For the text-containing cell, return its midpoint in (X, Y) coordinate format. 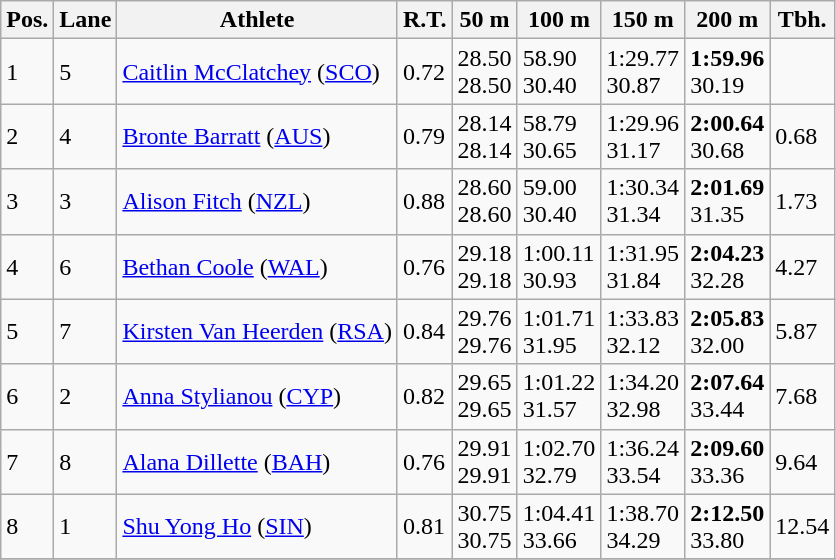
50 m (484, 20)
1:30.3431.34 (643, 202)
Bethan Coole (WAL) (258, 266)
0.79 (424, 136)
1:29.7730.87 (643, 72)
1.73 (802, 202)
58.7930.65 (559, 136)
2:09.6033.36 (728, 462)
150 m (643, 20)
Shu Yong Ho (SIN) (258, 526)
2:05.8332.00 (728, 332)
29.1829.18 (484, 266)
29.9129.91 (484, 462)
R.T. (424, 20)
Caitlin McClatchey (SCO) (258, 72)
0.88 (424, 202)
200 m (728, 20)
Kirsten Van Heerden (RSA) (258, 332)
100 m (559, 20)
Athlete (258, 20)
1:01.2231.57 (559, 396)
59.0030.40 (559, 202)
1:29.9631.17 (643, 136)
58.9030.40 (559, 72)
2:01.6931.35 (728, 202)
1:31.9531.84 (643, 266)
1:00.1130.93 (559, 266)
0.72 (424, 72)
0.68 (802, 136)
1:04.4133.66 (559, 526)
Tbh. (802, 20)
30.7530.75 (484, 526)
29.6529.65 (484, 396)
12.54 (802, 526)
Anna Stylianou (CYP) (258, 396)
1:02.7032.79 (559, 462)
1:59.9630.19 (728, 72)
0.81 (424, 526)
4.27 (802, 266)
Alison Fitch (NZL) (258, 202)
2:00.6430.68 (728, 136)
0.82 (424, 396)
28.5028.50 (484, 72)
7.68 (802, 396)
Bronte Barratt (AUS) (258, 136)
Pos. (28, 20)
2:12.5033.80 (728, 526)
5.87 (802, 332)
28.1428.14 (484, 136)
Alana Dillette (BAH) (258, 462)
1:33.8332.12 (643, 332)
1:01.7131.95 (559, 332)
29.7629.76 (484, 332)
1:34.2032.98 (643, 396)
0.84 (424, 332)
1:36.2433.54 (643, 462)
1:38.7034.29 (643, 526)
28.6028.60 (484, 202)
9.64 (802, 462)
2:07.6433.44 (728, 396)
Lane (86, 20)
2:04.2332.28 (728, 266)
